Extract the [X, Y] coordinate from the center of the cell holding the provided text.  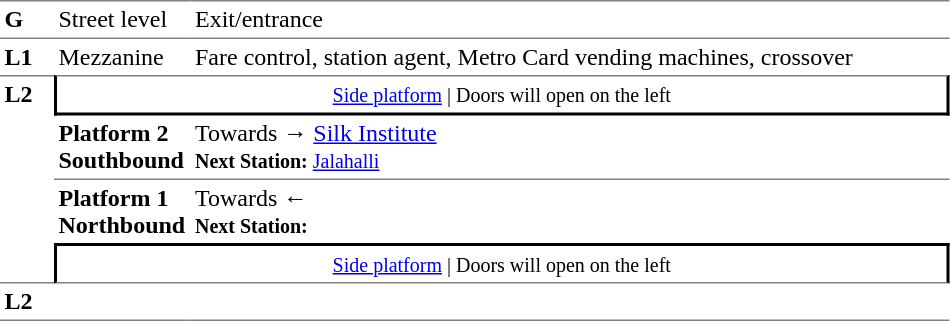
L1 [27, 57]
Platform 2Southbound [122, 148]
L2 [27, 179]
Exit/entrance [570, 20]
Mezzanine [122, 57]
Street level [122, 20]
G [27, 20]
Towards ← Next Station: [570, 212]
Fare control, station agent, Metro Card vending machines, crossover [570, 57]
Towards → Silk InstituteNext Station: Jalahalli [570, 148]
Platform 1Northbound [122, 212]
